Scan for the cell matching the given text and deliver its [X, Y] coordinate at center. 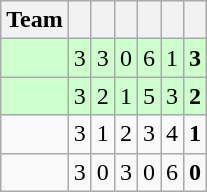
4 [172, 134]
5 [148, 96]
Team [35, 20]
